Search for the cell housing the specified text and yield its [x, y] center coordinate. 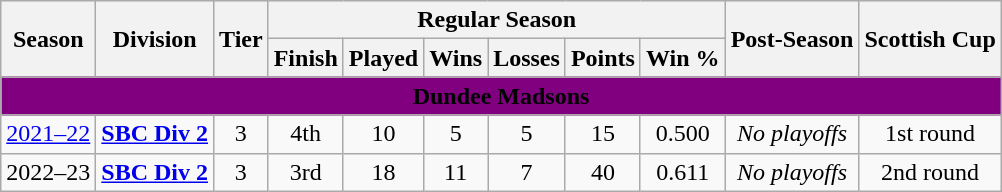
11 [456, 172]
Division [155, 39]
Win % [682, 58]
Played [383, 58]
Dundee Madsons [502, 96]
3rd [306, 172]
2021–22 [48, 134]
15 [602, 134]
Losses [527, 58]
Post-Season [792, 39]
Finish [306, 58]
0.611 [682, 172]
2nd round [930, 172]
Tier [242, 39]
2022–23 [48, 172]
18 [383, 172]
0.500 [682, 134]
10 [383, 134]
Regular Season [496, 20]
Points [602, 58]
40 [602, 172]
7 [527, 172]
1st round [930, 134]
Scottish Cup [930, 39]
Season [48, 39]
Wins [456, 58]
4th [306, 134]
